Output the [X, Y] coordinate of the center of the cell containing the given text.  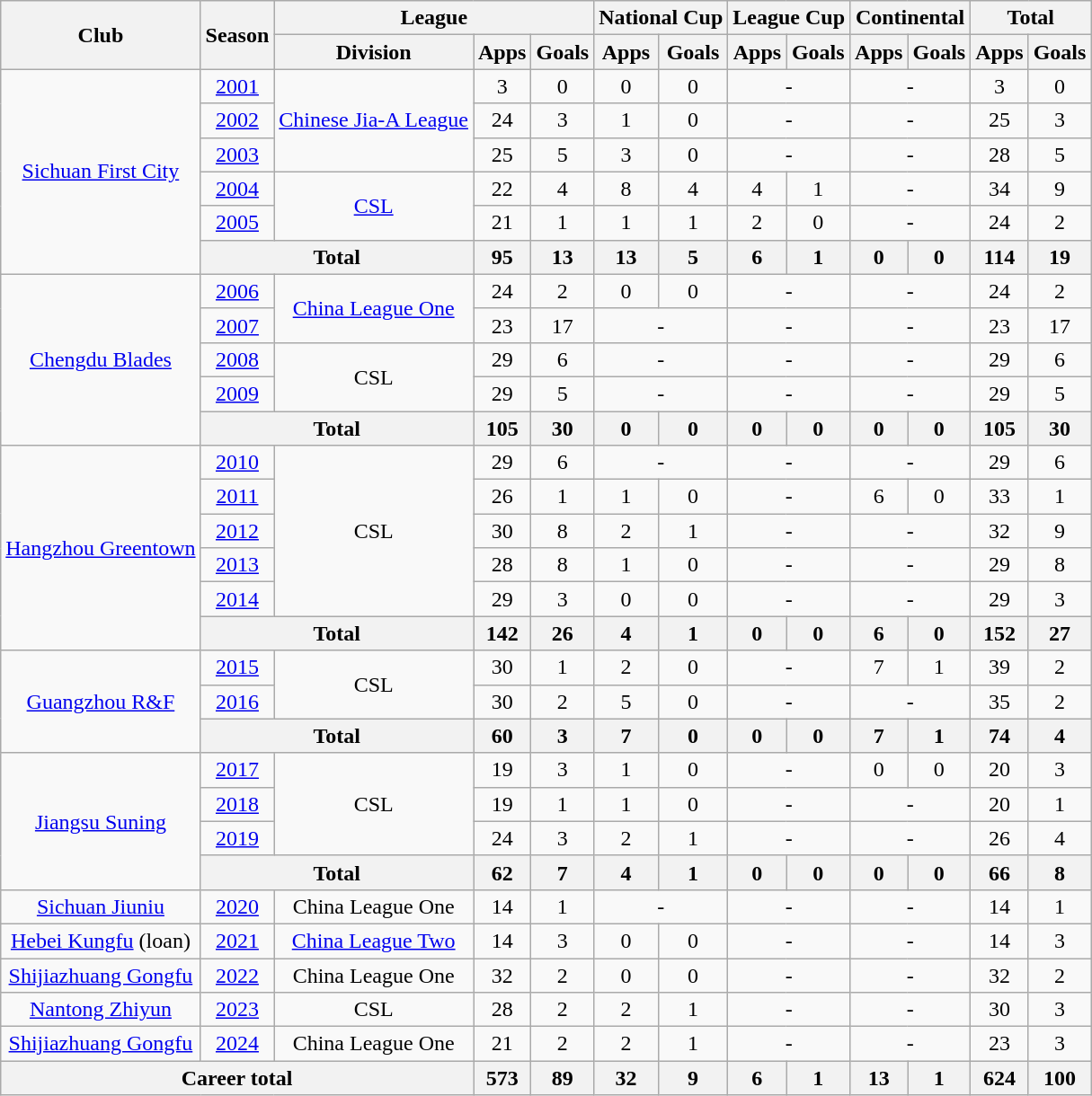
2020 [237, 906]
2011 [237, 497]
573 [502, 1078]
2010 [237, 463]
89 [563, 1078]
2005 [237, 223]
Career total [237, 1078]
2001 [237, 86]
142 [502, 633]
Continental [910, 18]
114 [999, 257]
2007 [237, 325]
2018 [237, 804]
Hebei Kungfu (loan) [101, 941]
74 [999, 736]
2009 [237, 393]
2014 [237, 599]
2012 [237, 531]
2022 [237, 975]
62 [502, 872]
95 [502, 257]
Sichuan Jiuniu [101, 906]
2013 [237, 565]
Club [101, 35]
39 [999, 667]
Chengdu Blades [101, 359]
66 [999, 872]
National Cup [661, 18]
China League Two [374, 941]
2015 [237, 667]
Guangzhou R&F [101, 702]
2002 [237, 120]
35 [999, 702]
2016 [237, 702]
2004 [237, 189]
2024 [237, 1044]
2021 [237, 941]
34 [999, 189]
2023 [237, 1010]
2006 [237, 291]
33 [999, 497]
152 [999, 633]
2017 [237, 770]
Hangzhou Greentown [101, 548]
2003 [237, 155]
60 [502, 736]
624 [999, 1078]
League Cup [789, 18]
100 [1060, 1078]
Division [374, 52]
Sichuan First City [101, 172]
2019 [237, 838]
27 [1060, 633]
22 [502, 189]
2008 [237, 359]
Jiangsu Suning [101, 821]
Season [237, 35]
Nantong Zhiyun [101, 1010]
League [434, 18]
Chinese Jia-A League [374, 120]
